Determine the (X, Y) coordinate at the center of the cell enclosing the given text.  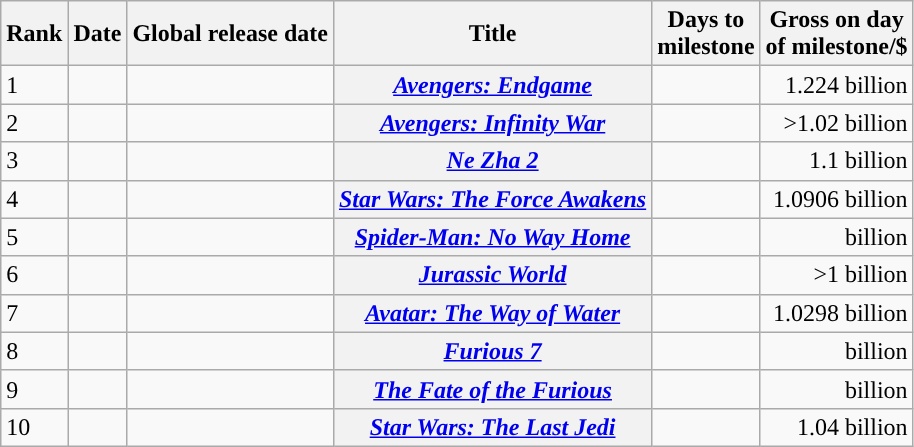
6 (34, 275)
Jurassic World (492, 275)
Avatar: The Way of Water (492, 313)
1.0298 billion (836, 313)
The Fate of the Furious (492, 389)
Avengers: Endgame (492, 85)
9 (34, 389)
8 (34, 351)
2 (34, 123)
1.04 billion (836, 427)
Gross on day of milestone/$ (836, 34)
10 (34, 427)
>1 billion (836, 275)
7 (34, 313)
Spider-Man: No Way Home (492, 237)
1.224 billion (836, 85)
Ne Zha 2 (492, 161)
3 (34, 161)
Avengers: Infinity War (492, 123)
Days to milestone (706, 34)
Star Wars: The Last Jedi (492, 427)
Date (98, 34)
4 (34, 199)
1 (34, 85)
1.0906 billion (836, 199)
Global release date (230, 34)
1.1 billion (836, 161)
5 (34, 237)
Furious 7 (492, 351)
Title (492, 34)
Rank (34, 34)
Star Wars: The Force Awakens (492, 199)
>1.02 billion (836, 123)
